Pinpoint the cell where the given text exists, returning its [x, y] midpoint coordinate. 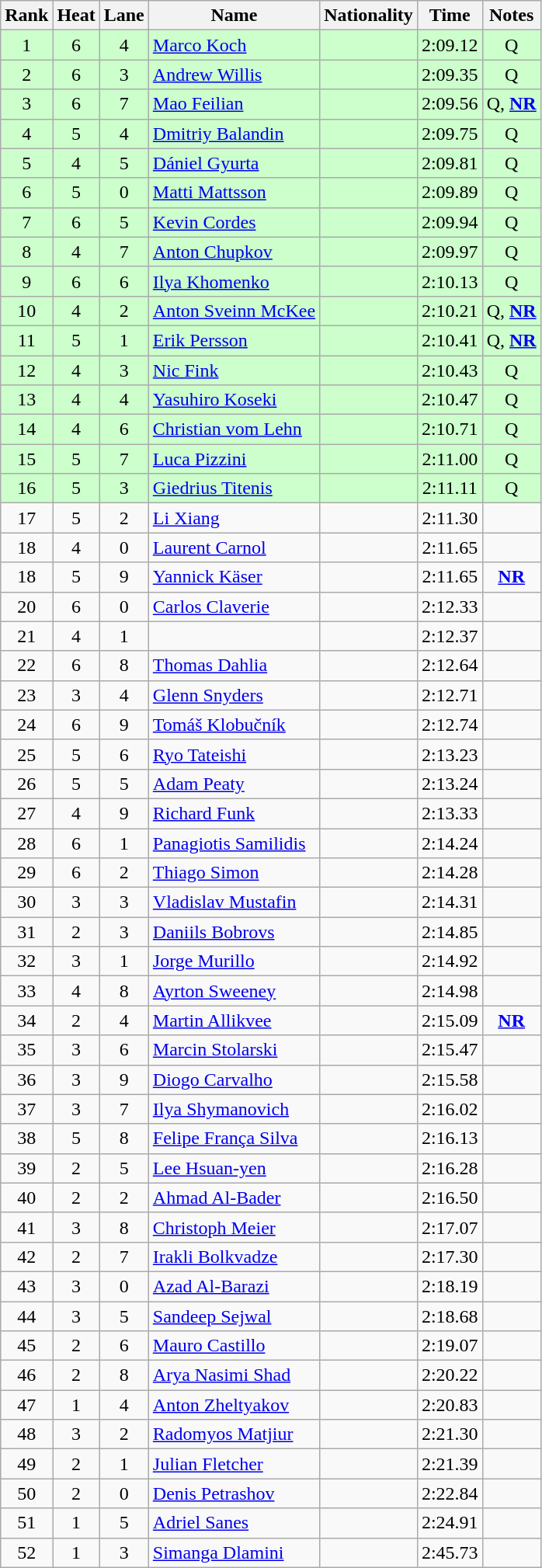
Anton Chupkov [234, 252]
2:13.24 [450, 784]
42 [26, 1257]
Rank [26, 16]
2:20.22 [450, 1375]
2:16.02 [450, 1109]
Felipe França Silva [234, 1139]
Li Xiang [234, 518]
2:09.75 [450, 134]
2:17.30 [450, 1257]
2:21.30 [450, 1434]
Carlos Claverie [234, 607]
30 [26, 902]
12 [26, 370]
2:45.73 [450, 1552]
Heat [76, 16]
16 [26, 488]
Diogo Carvalho [234, 1080]
Radomyos Matjiur [234, 1434]
Dániel Gyurta [234, 163]
39 [26, 1168]
2:09.56 [450, 104]
Laurent Carnol [234, 548]
2:15.47 [450, 1050]
22 [26, 666]
Simanga Dlamini [234, 1552]
46 [26, 1375]
Marco Koch [234, 45]
45 [26, 1346]
Azad Al-Barazi [234, 1286]
Christoph Meier [234, 1227]
2:15.58 [450, 1080]
2:11.11 [450, 488]
41 [26, 1227]
Mao Feilian [234, 104]
50 [26, 1493]
2:11.00 [450, 459]
2:09.94 [450, 222]
Daniils Bobrovs [234, 932]
2:12.37 [450, 636]
28 [26, 843]
2:14.24 [450, 843]
44 [26, 1316]
11 [26, 340]
29 [26, 873]
Dmitriy Balandin [234, 134]
Erik Persson [234, 340]
20 [26, 607]
Ahmad Al-Bader [234, 1198]
2:15.09 [450, 1020]
Nic Fink [234, 370]
Giedrius Titenis [234, 488]
Thiago Simon [234, 873]
2:09.12 [450, 45]
Ryo Tateishi [234, 754]
31 [26, 932]
Adam Peaty [234, 784]
2:10.43 [450, 370]
37 [26, 1109]
2:14.98 [450, 991]
Julian Fletcher [234, 1464]
13 [26, 400]
Christian vom Lehn [234, 429]
25 [26, 754]
2:09.35 [450, 75]
2:10.21 [450, 311]
2:13.33 [450, 813]
2:09.89 [450, 193]
2:12.74 [450, 725]
23 [26, 695]
14 [26, 429]
2:14.85 [450, 932]
2:14.31 [450, 902]
2:10.71 [450, 429]
Ilya Shymanovich [234, 1109]
2:09.97 [450, 252]
15 [26, 459]
2:16.28 [450, 1168]
Ayrton Sweeney [234, 991]
2:16.13 [450, 1139]
Marcin Stolarski [234, 1050]
Lee Hsuan-yen [234, 1168]
49 [26, 1464]
2:10.47 [450, 400]
Jorge Murillo [234, 961]
Time [450, 16]
2:10.13 [450, 281]
Yasuhiro Koseki [234, 400]
Ilya Khomenko [234, 281]
2:10.41 [450, 340]
Vladislav Mustafin [234, 902]
2:14.28 [450, 873]
26 [26, 784]
38 [26, 1139]
2:18.68 [450, 1316]
2:20.83 [450, 1405]
Irakli Bolkvadze [234, 1257]
Panagiotis Samilidis [234, 843]
2:14.92 [450, 961]
Andrew Willis [234, 75]
Martin Allikvee [234, 1020]
24 [26, 725]
2:21.39 [450, 1464]
Nationality [369, 16]
2:12.33 [450, 607]
Mauro Castillo [234, 1346]
Thomas Dahlia [234, 666]
2:18.19 [450, 1286]
Richard Funk [234, 813]
36 [26, 1080]
43 [26, 1286]
Anton Zheltyakov [234, 1405]
33 [26, 991]
34 [26, 1020]
Tomáš Klobučník [234, 725]
Matti Mattsson [234, 193]
32 [26, 961]
2:16.50 [450, 1198]
2:13.23 [450, 754]
40 [26, 1198]
17 [26, 518]
2:24.91 [450, 1523]
Arya Nasimi Shad [234, 1375]
Glenn Snyders [234, 695]
Notes [511, 16]
Luca Pizzini [234, 459]
2:19.07 [450, 1346]
2:09.81 [450, 163]
Sandeep Sejwal [234, 1316]
47 [26, 1405]
Name [234, 16]
2:12.64 [450, 666]
35 [26, 1050]
21 [26, 636]
Kevin Cordes [234, 222]
Yannick Käser [234, 577]
27 [26, 813]
2:17.07 [450, 1227]
2:12.71 [450, 695]
Denis Petrashov [234, 1493]
Anton Sveinn McKee [234, 311]
Lane [124, 16]
52 [26, 1552]
2:22.84 [450, 1493]
48 [26, 1434]
10 [26, 311]
51 [26, 1523]
2:11.30 [450, 518]
Adriel Sanes [234, 1523]
